Search for the cell housing the specified text and yield its (x, y) center coordinate. 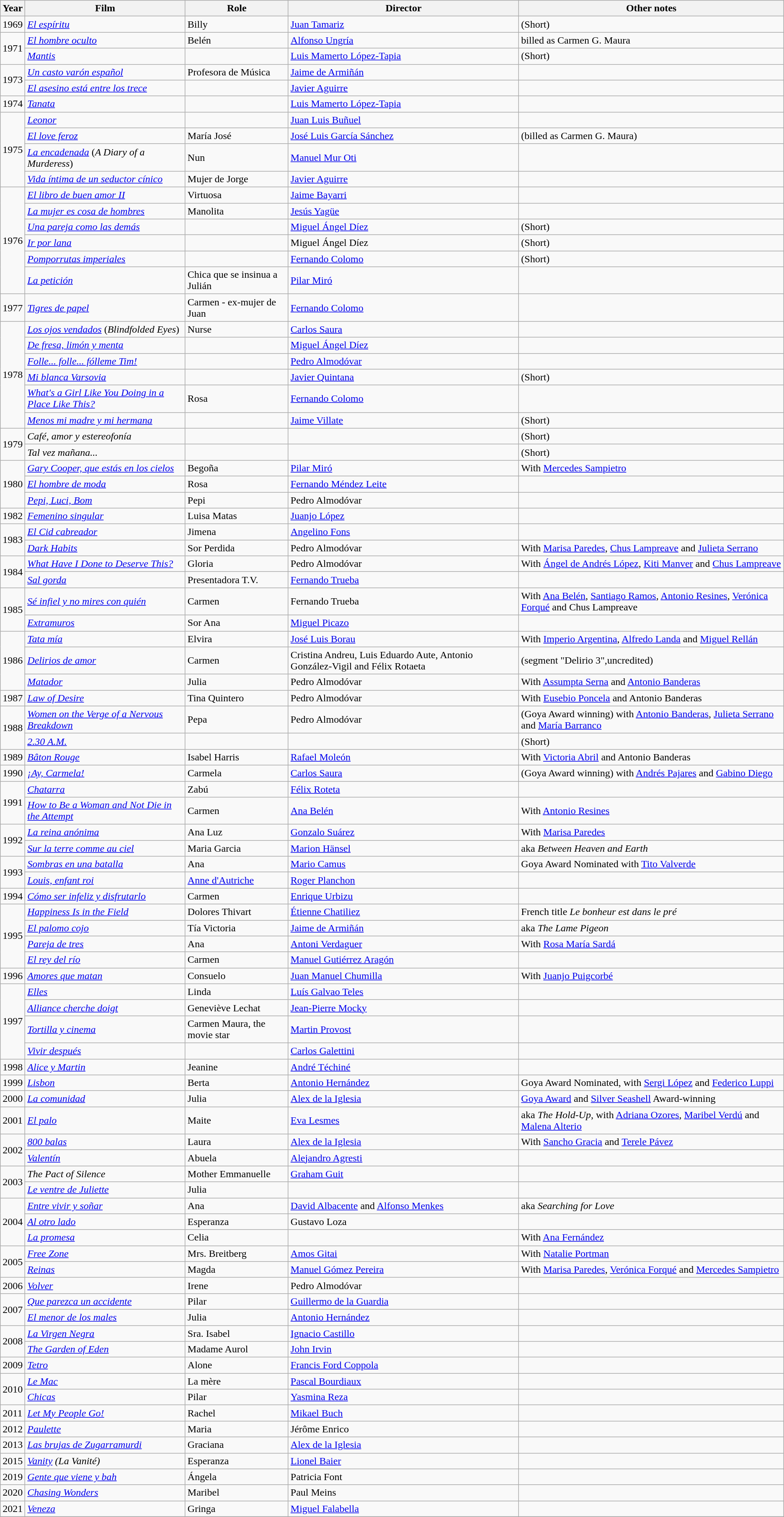
Mikael Buch (404, 1413)
Al otro lado (105, 1222)
Pepi (237, 500)
Rafael Moleón (404, 757)
Tía Victoria (237, 928)
Carlos Galettini (404, 1051)
2006 (13, 1285)
Free Zone (105, 1253)
1985 (13, 609)
Marion Hänsel (404, 848)
Amos Gitai (404, 1253)
Nun (237, 158)
Madame Aurol (237, 1349)
With Ana Belén, Santiago Ramos, Antonio Resines, Verónica Forqué and Chus Lampreave (651, 602)
Mujer de Jorge (237, 179)
Enrique Urbizu (404, 896)
John Irvin (404, 1349)
1995 (13, 936)
Ignacio Castillo (404, 1334)
Eva Lesmes (404, 1120)
With Juanjo Puigcorbé (651, 976)
Tal vez mañana... (105, 452)
Consuelo (237, 976)
Film (105, 8)
With Marisa Paredes (651, 832)
Ana Belén (404, 811)
Martin Provost (404, 1029)
Manuel Gutiérrez Aragón (404, 960)
1983 (13, 540)
Amores que matan (105, 976)
Irene (237, 1285)
Sor Ana (237, 623)
Juan Tamariz (404, 24)
Gente que viene y bah (105, 1477)
Leonor (105, 120)
Law of Desire (105, 698)
Jaime Villate (404, 420)
With Marisa Paredes, Verónica Forqué and Mercedes Sampietro (651, 1269)
Mrs. Breitberg (237, 1253)
Gonzalo Suárez (404, 832)
Fernando Méndez Leite (404, 484)
Volver (105, 1285)
2021 (13, 1509)
José Luis Borau (404, 639)
Maribel (237, 1493)
Roger Planchon (404, 880)
What Have I Done to Deserve This? (105, 564)
Tetro (105, 1365)
2013 (13, 1445)
Le Mac (105, 1381)
Pareja de tres (105, 944)
Manuel Mur Oti (404, 158)
1997 (13, 1021)
(Goya Award winning) with Andrés Pajares and Gabino Diego (651, 773)
1993 (13, 872)
Femenino singular (105, 516)
Cómo ser infeliz y disfrutarlo (105, 896)
Menos mi madre y mi hermana (105, 420)
aka Between Heaven and Earth (651, 848)
1976 (13, 240)
1999 (13, 1083)
Las brujas de Zugarramurdi (105, 1445)
Vida íntima de un seductor cínico (105, 179)
La encadenada (A Diary of a Murderess) (105, 158)
Sombras en una batalla (105, 864)
Juanjo López (404, 516)
2002 (13, 1150)
With Ángel de Andrés López, Kiti Manver and Chus Lampreave (651, 564)
Jesús Yagüe (404, 211)
Magda (237, 1269)
Role (237, 8)
Goya Award Nominated with Tito Valverde (651, 864)
Profesora de Música (237, 72)
Un casto varón español (105, 72)
Director (404, 8)
1979 (13, 444)
(segment "Delirio 3",uncredited) (651, 660)
Luisa Matas (237, 516)
2.30 A.M. (105, 741)
Sé infiel y no mires con quién (105, 602)
With Natalie Portman (651, 1253)
Mother Emmanuelle (237, 1174)
Matador (105, 682)
Virtuosa (237, 195)
Let My People Go! (105, 1413)
2000 (13, 1099)
1984 (13, 572)
What's a Girl Like You Doing in a Place Like This? (105, 399)
With Eusebio Poncela and Antonio Banderas (651, 698)
With Antonio Resines (651, 811)
Patricia Font (404, 1477)
aka Searching for Love (651, 1206)
Manuel Gómez Pereira (404, 1269)
Lionel Baier (404, 1461)
Sor Perdida (237, 548)
Que parezca un accidente (105, 1301)
Maite (237, 1120)
Carmen Maura, the movie star (237, 1029)
2009 (13, 1365)
Café, amor y estereofonía (105, 436)
Veneza (105, 1509)
Dolores Thivart (237, 912)
(Goya Award winning) with Antonio Banderas, Julieta Serrano and María Barranco (651, 720)
Pepi, Luci, Bom (105, 500)
Tina Quintero (237, 698)
billed as Carmen G. Maura (651, 40)
Los ojos vendados (Blindfolded Eyes) (105, 329)
Graham Guit (404, 1174)
aka The Hold-Up, with Adriana Ozores, Maribel Verdú and Malena Alterio (651, 1120)
Gloria (237, 564)
André Téchiné (404, 1067)
El asesino está entre los trece (105, 88)
With Mercedes Sampietro (651, 468)
María José (237, 136)
French title Le bonheur est dans le pré (651, 912)
Mi blanca Varsovia (105, 377)
Abuela (237, 1158)
(billed as Carmen G. Maura) (651, 136)
Étienne Chatiliez (404, 912)
1969 (13, 24)
Maria Garcia (237, 848)
Vivir después (105, 1051)
2004 (13, 1222)
2010 (13, 1389)
With Ana Fernández (651, 1238)
De fresa, limón y menta (105, 345)
Jeanine (237, 1067)
El libro de buen amor II (105, 195)
Sur la terre comme au ciel (105, 848)
José Luis García Sánchez (404, 136)
El menor de los males (105, 1317)
Billy (237, 24)
Alejandro Agresti (404, 1158)
Tortilla y cinema (105, 1029)
Miguel Picazo (404, 623)
1986 (13, 660)
Jaime Bayarri (404, 195)
Alone (237, 1365)
Ana Luz (237, 832)
2012 (13, 1429)
Goya Award and Silver Seashell Award-winning (651, 1099)
Linda (237, 992)
La reina anónima (105, 832)
Isabel Harris (237, 757)
With Imperio Argentina, Alfredo Landa and Miguel Rellán (651, 639)
1973 (13, 80)
Nurse (237, 329)
Ir por lana (105, 243)
Dark Habits (105, 548)
Yasmina Reza (404, 1397)
Bâton Rouge (105, 757)
2008 (13, 1341)
Goya Award Nominated, with Sergi López and Federico Luppi (651, 1083)
Celia (237, 1238)
Folle... folle... fólleme Tim! (105, 361)
Laura (237, 1142)
Juan Luis Buñuel (404, 120)
La petición (105, 281)
With Victoria Abril and Antonio Banderas (651, 757)
2011 (13, 1413)
¡Ay, Carmela! (105, 773)
Chatarra (105, 789)
With Sancho Gracia and Terele Pávez (651, 1142)
Ángela (237, 1477)
Pepa (237, 720)
Year (13, 8)
Chica que se insinua a Julián (237, 281)
David Albacente and Alfonso Menkes (404, 1206)
El love feroz (105, 136)
Gringa (237, 1509)
Una pareja como las demás (105, 227)
Jérôme Enrico (404, 1429)
2020 (13, 1493)
Luís Galvao Teles (404, 992)
1998 (13, 1067)
2003 (13, 1182)
Berta (237, 1083)
El rey del río (105, 960)
El palo (105, 1120)
Le ventre de Juliette (105, 1190)
Sra. Isabel (237, 1334)
Juan Manuel Chumilla (404, 976)
La Virgen Negra (105, 1334)
With Marisa Paredes, Chus Lampreave and Julieta Serrano (651, 548)
Graciana (237, 1445)
Félix Roteta (404, 789)
1977 (13, 308)
Louis, enfant roi (105, 880)
1994 (13, 896)
1974 (13, 104)
1975 (13, 149)
Manolita (237, 211)
Pascal Bourdiaux (404, 1381)
1996 (13, 976)
La mère (237, 1381)
La promesa (105, 1238)
2019 (13, 1477)
1987 (13, 698)
Delirios de amor (105, 660)
El espíritu (105, 24)
Chicas (105, 1397)
Maria (237, 1429)
La comunidad (105, 1099)
800 balas (105, 1142)
1989 (13, 757)
Jimena (237, 532)
El Cid cabreador (105, 532)
Vanity (La Vanité) (105, 1461)
1991 (13, 803)
Angelino Fons (404, 532)
With Rosa María Sardá (651, 944)
1978 (13, 375)
Paulette (105, 1429)
Francis Ford Coppola (404, 1365)
Mario Camus (404, 864)
El palomo cojo (105, 928)
1982 (13, 516)
Sal gorda (105, 580)
Happiness Is in the Field (105, 912)
Carmela (237, 773)
Zabú (237, 789)
Tigres de papel (105, 308)
Elvira (237, 639)
2001 (13, 1120)
2005 (13, 1261)
The Pact of Silence (105, 1174)
Lisbon (105, 1083)
Women on the Verge of a Nervous Breakdown (105, 720)
Geneviève Lechat (237, 1008)
Carmen - ex-mujer de Juan (237, 308)
Chasing Wonders (105, 1493)
1988 (13, 727)
Antoni Verdaguer (404, 944)
Alliance cherche doigt (105, 1008)
Gary Cooper, que estás en los cielos (105, 468)
Paul Meins (404, 1493)
Other notes (651, 8)
Anne d'Autriche (237, 880)
1990 (13, 773)
Belén (237, 40)
2007 (13, 1309)
The Garden of Eden (105, 1349)
Javier Quintana (404, 377)
1980 (13, 484)
1992 (13, 840)
Alice y Martin (105, 1067)
Gustavo Loza (404, 1222)
Extramuros (105, 623)
Valentín (105, 1158)
Rachel (237, 1413)
Entre vivir y soñar (105, 1206)
Jean-Pierre Mocky (404, 1008)
Elles (105, 992)
Alfonso Ungría (404, 40)
Cristina Andreu, Luis Eduardo Aute, Antonio González-Vigil and Félix Rotaeta (404, 660)
Pomporrutas imperiales (105, 259)
Reinas (105, 1269)
1971 (13, 48)
Miguel Falabella (404, 1509)
Presentadora T.V. (237, 580)
Guillermo de la Guardia (404, 1301)
Mantis (105, 56)
How to Be a Woman and Not Die in the Attempt (105, 811)
Tanata (105, 104)
2015 (13, 1461)
aka The Lame Pigeon (651, 928)
El hombre oculto (105, 40)
Begoña (237, 468)
El hombre de moda (105, 484)
La mujer es cosa de hombres (105, 211)
Tata mía (105, 639)
With Assumpta Serna and Antonio Banderas (651, 682)
